Output the [X, Y] coordinate of the center of the cell containing the given text.  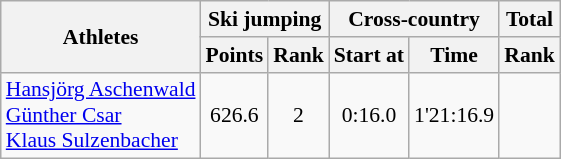
0:16.0 [369, 116]
2 [298, 116]
Points [235, 55]
Cross-country [414, 19]
Ski jumping [265, 19]
Start at [369, 55]
626.6 [235, 116]
Total [530, 19]
1'21:16.9 [454, 116]
Hansjörg AschenwaldGünther CsarKlaus Sulzenbacher [101, 116]
Time [454, 55]
Athletes [101, 36]
